Scan for the cell matching the given text and deliver its (X, Y) coordinate at center. 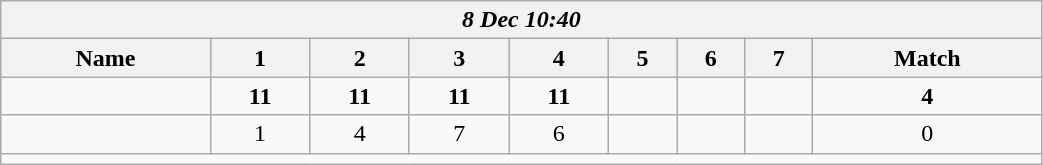
8 Dec 10:40 (522, 20)
5 (643, 58)
3 (459, 58)
2 (360, 58)
0 (928, 134)
Match (928, 58)
Name (106, 58)
